Return the (x, y) coordinate for the center point of the cell that contains the specified text.  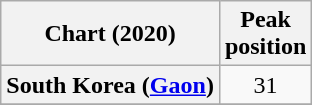
Peakposition (265, 34)
31 (265, 85)
South Korea (Gaon) (110, 85)
Chart (2020) (110, 34)
